Locate the cell with the specified text and output its (X, Y) center coordinate. 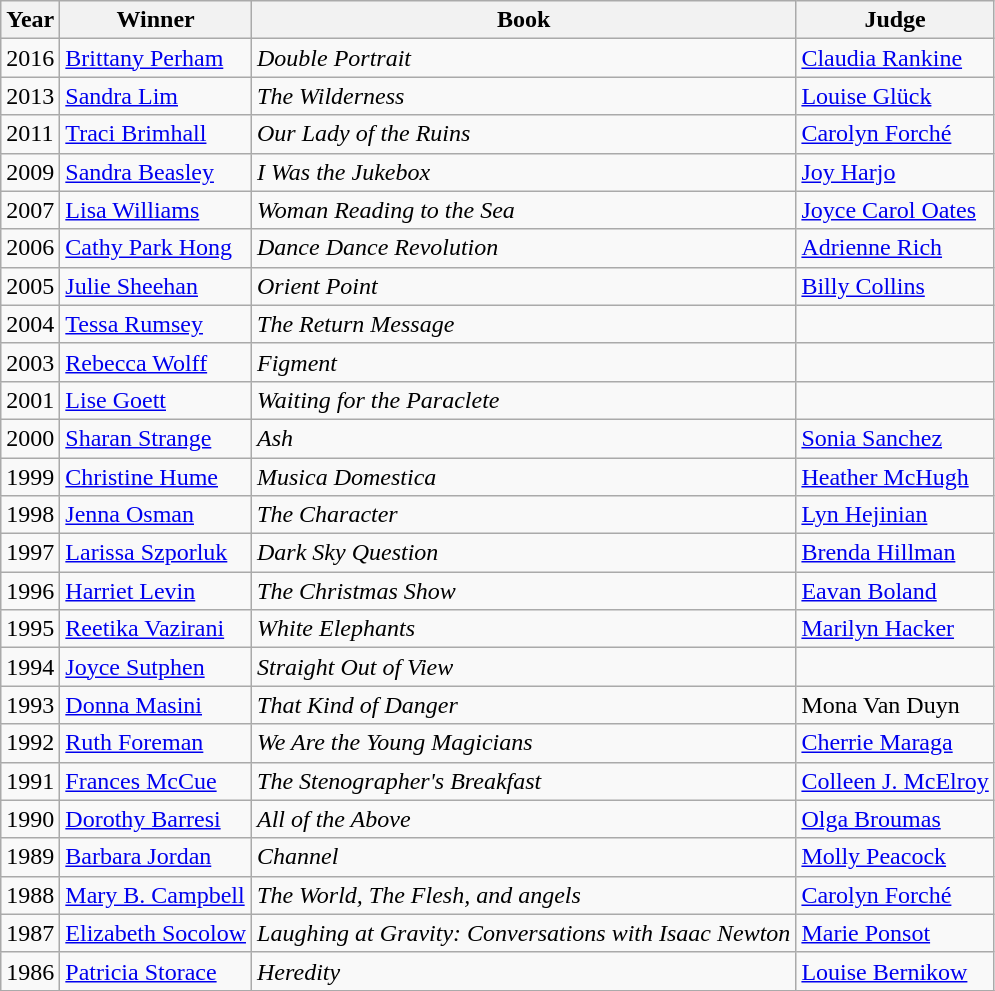
Lisa Williams (156, 210)
Molly Peacock (895, 857)
The Stenographer's Breakfast (524, 781)
2007 (30, 210)
Donna Masini (156, 705)
Louise Bernikow (895, 971)
Marilyn Hacker (895, 629)
2005 (30, 286)
Laughing at Gravity: Conversations with Isaac Newton (524, 933)
Judge (895, 20)
Frances McCue (156, 781)
2000 (30, 438)
Rebecca Wolff (156, 362)
2011 (30, 134)
Joy Harjo (895, 172)
2016 (30, 58)
Dark Sky Question (524, 553)
2004 (30, 324)
Mary B. Campbell (156, 895)
Harriet Levin (156, 591)
Cherrie Maraga (895, 743)
All of the Above (524, 819)
Marie Ponsot (895, 933)
I Was the Jukebox (524, 172)
Joyce Carol Oates (895, 210)
Channel (524, 857)
Julie Sheehan (156, 286)
1987 (30, 933)
Reetika Vazirani (156, 629)
1999 (30, 477)
Ash (524, 438)
1986 (30, 971)
Dance Dance Revolution (524, 248)
Colleen J. McElroy (895, 781)
Joyce Sutphen (156, 667)
Sandra Beasley (156, 172)
1995 (30, 629)
Waiting for the Paraclete (524, 400)
Brittany Perham (156, 58)
Louise Glück (895, 96)
1993 (30, 705)
Larissa Szporluk (156, 553)
Lise Goett (156, 400)
Double Portrait (524, 58)
Claudia Rankine (895, 58)
Adrienne Rich (895, 248)
Cathy Park Hong (156, 248)
1994 (30, 667)
The Character (524, 515)
Christine Hume (156, 477)
The Christmas Show (524, 591)
The World, The Flesh, and angels (524, 895)
1990 (30, 819)
Brenda Hillman (895, 553)
Olga Broumas (895, 819)
Tessa Rumsey (156, 324)
2006 (30, 248)
Heather McHugh (895, 477)
1992 (30, 743)
Straight Out of View (524, 667)
Musica Domestica (524, 477)
1991 (30, 781)
Book (524, 20)
Lyn Hejinian (895, 515)
Dorothy Barresi (156, 819)
Barbara Jordan (156, 857)
Traci Brimhall (156, 134)
Billy Collins (895, 286)
1996 (30, 591)
Elizabeth Socolow (156, 933)
That Kind of Danger (524, 705)
Ruth Foreman (156, 743)
Patricia Storace (156, 971)
2009 (30, 172)
Sandra Lim (156, 96)
The Return Message (524, 324)
Eavan Boland (895, 591)
Winner (156, 20)
1998 (30, 515)
1988 (30, 895)
2013 (30, 96)
The Wilderness (524, 96)
Year (30, 20)
White Elephants (524, 629)
Heredity (524, 971)
Jenna Osman (156, 515)
Sharan Strange (156, 438)
1997 (30, 553)
Figment (524, 362)
1989 (30, 857)
Our Lady of the Ruins (524, 134)
2001 (30, 400)
We Are the Young Magicians (524, 743)
2003 (30, 362)
Mona Van Duyn (895, 705)
Orient Point (524, 286)
Sonia Sanchez (895, 438)
Woman Reading to the Sea (524, 210)
